Return [X, Y] of the center of cell containing provided text 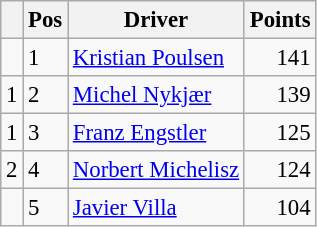
Javier Villa [156, 208]
Points [280, 20]
Michel Nykjær [156, 95]
141 [280, 58]
125 [280, 133]
Kristian Poulsen [156, 58]
104 [280, 208]
Norbert Michelisz [156, 170]
139 [280, 95]
Driver [156, 20]
Pos [46, 20]
3 [46, 133]
124 [280, 170]
Franz Engstler [156, 133]
5 [46, 208]
4 [46, 170]
